Search for the cell housing the specified text and yield its [x, y] center coordinate. 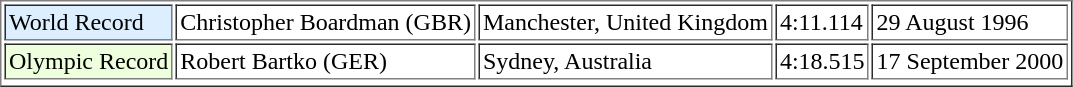
Sydney, Australia [625, 62]
4:11.114 [822, 22]
Robert Bartko (GER) [326, 62]
Olympic Record [88, 62]
4:18.515 [822, 62]
29 August 1996 [970, 22]
World Record [88, 22]
Manchester, United Kingdom [625, 22]
17 September 2000 [970, 62]
Christopher Boardman (GBR) [326, 22]
